From the cell containing the given text, extract its center point as [x, y] coordinate. 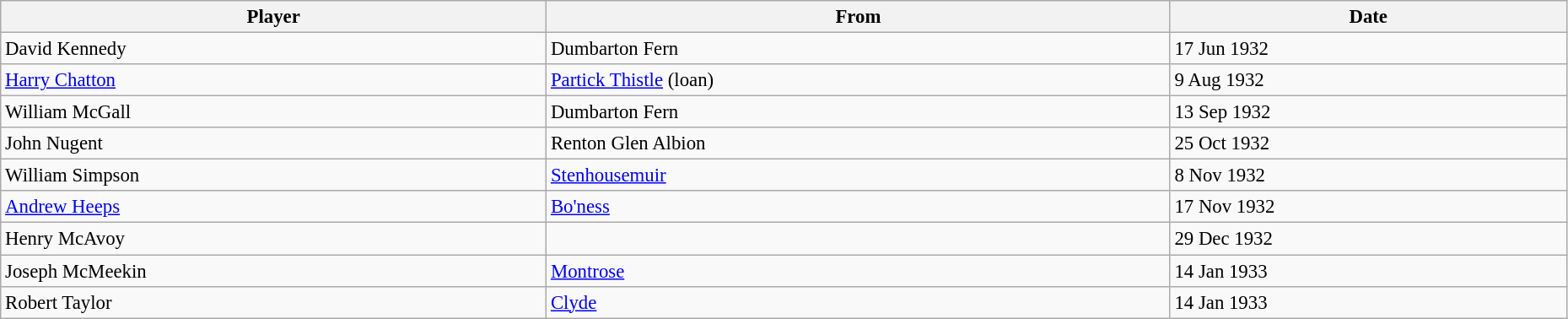
William Simpson [273, 176]
David Kennedy [273, 49]
From [859, 17]
Player [273, 17]
Bo'ness [859, 207]
Partick Thistle (loan) [859, 80]
13 Sep 1932 [1368, 112]
Henry McAvoy [273, 239]
29 Dec 1932 [1368, 239]
Robert Taylor [273, 302]
Clyde [859, 302]
Montrose [859, 271]
John Nugent [273, 143]
8 Nov 1932 [1368, 176]
25 Oct 1932 [1368, 143]
Andrew Heeps [273, 207]
Date [1368, 17]
9 Aug 1932 [1368, 80]
Stenhousemuir [859, 176]
17 Jun 1932 [1368, 49]
17 Nov 1932 [1368, 207]
Harry Chatton [273, 80]
Renton Glen Albion [859, 143]
William McGall [273, 112]
Joseph McMeekin [273, 271]
